Output the [X, Y] coordinate of the center of the cell containing the given text.  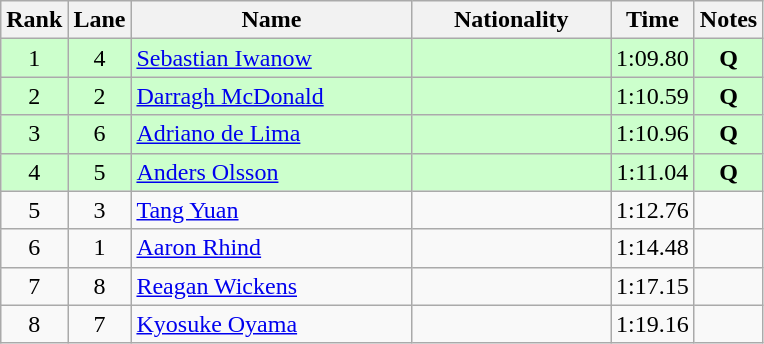
Time [653, 20]
1:11.04 [653, 172]
Darragh McDonald [272, 96]
Tang Yuan [272, 210]
Anders Olsson [272, 172]
1:12.76 [653, 210]
Notes [728, 20]
Rank [34, 20]
1:10.59 [653, 96]
Reagan Wickens [272, 286]
1:10.96 [653, 134]
1:09.80 [653, 58]
1:17.15 [653, 286]
Name [272, 20]
1:14.48 [653, 248]
Aaron Rhind [272, 248]
1:19.16 [653, 324]
Kyosuke Oyama [272, 324]
Sebastian Iwanow [272, 58]
Nationality [512, 20]
Adriano de Lima [272, 134]
Lane [100, 20]
